Find where the given text appears and provide that cell's center as [x, y] coordinate. 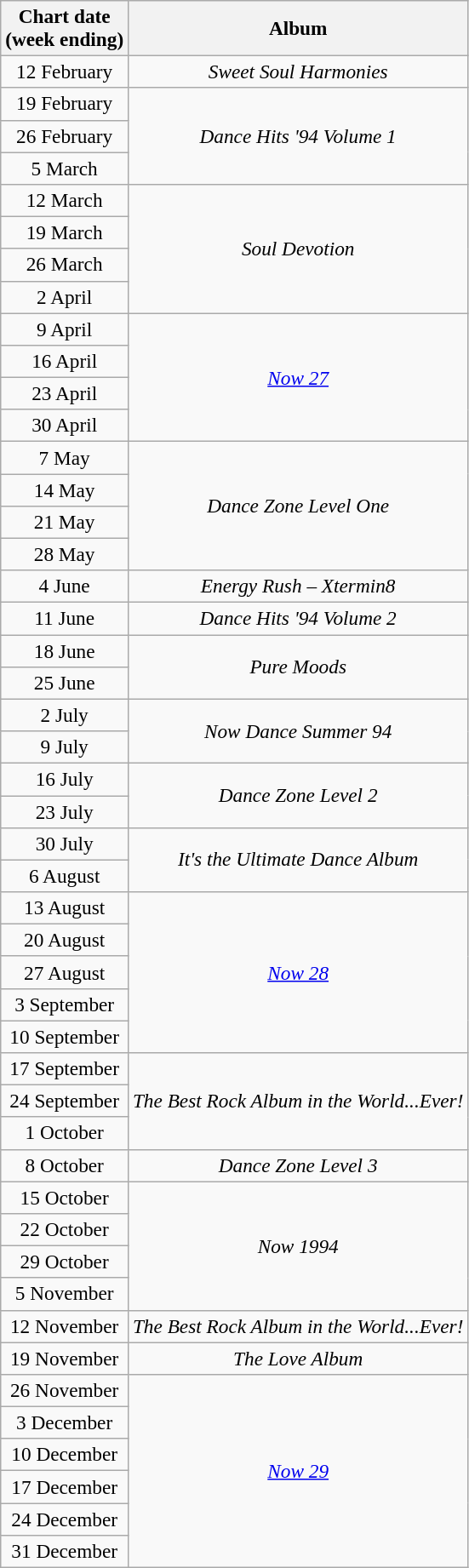
Dance Zone Level 3 [298, 1165]
19 March [65, 232]
Chart date(week ending) [65, 27]
The Love Album [298, 1358]
24 September [65, 1101]
13 August [65, 907]
20 August [65, 940]
10 December [65, 1455]
25 June [65, 683]
2 July [65, 715]
15 October [65, 1197]
Now 1994 [298, 1245]
17 September [65, 1068]
11 June [65, 618]
26 November [65, 1390]
30 April [65, 426]
21 May [65, 522]
17 December [65, 1486]
1 October [65, 1133]
5 November [65, 1294]
7 May [65, 457]
19 February [65, 104]
Energy Rush – Xtermin8 [298, 587]
23 April [65, 393]
22 October [65, 1229]
Now 27 [298, 376]
Soul Devotion [298, 249]
31 December [65, 1551]
9 April [65, 329]
18 June [65, 650]
6 August [65, 876]
3 December [65, 1422]
27 August [65, 972]
9 July [65, 747]
Now Dance Summer 94 [298, 731]
Album [298, 27]
12 February [65, 72]
10 September [65, 1036]
30 July [65, 844]
It's the Ultimate Dance Album [298, 860]
Sweet Soul Harmonies [298, 72]
16 July [65, 779]
26 March [65, 265]
26 February [65, 136]
Now 29 [298, 1471]
12 March [65, 200]
Dance Hits '94 Volume 1 [298, 136]
Dance Hits '94 Volume 2 [298, 618]
2 April [65, 297]
19 November [65, 1358]
8 October [65, 1165]
Pure Moods [298, 667]
23 July [65, 811]
Dance Zone Level One [298, 506]
Now 28 [298, 972]
16 April [65, 361]
14 May [65, 489]
4 June [65, 587]
29 October [65, 1262]
5 March [65, 168]
28 May [65, 554]
24 December [65, 1519]
3 September [65, 1004]
Dance Zone Level 2 [298, 795]
12 November [65, 1326]
